Capture the cell that displays the provided text and extract its (x, y) central coordinate. 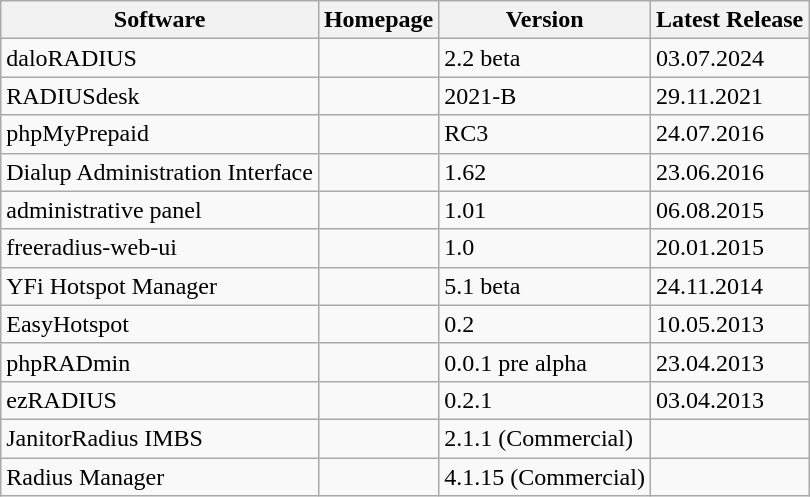
1.01 (545, 210)
Homepage (378, 20)
YFi Hotspot Manager (160, 286)
RADIUSdesk (160, 96)
administrative panel (160, 210)
EasyHotspot (160, 324)
2.1.1 (Commercial) (545, 438)
4.1.15 (Commercial) (545, 477)
Dialup Administration Interface (160, 172)
1.0 (545, 248)
0.2.1 (545, 400)
JanitorRadius IMBS (160, 438)
2.2 beta (545, 58)
03.07.2024 (729, 58)
20.01.2015 (729, 248)
phpMyPrepaid (160, 134)
0.0.1 pre alpha (545, 362)
RC3 (545, 134)
29.11.2021 (729, 96)
24.07.2016 (729, 134)
03.04.2013 (729, 400)
5.1 beta (545, 286)
24.11.2014 (729, 286)
0.2 (545, 324)
phpRADmin (160, 362)
1.62 (545, 172)
daloRADIUS (160, 58)
23.04.2013 (729, 362)
2021-B (545, 96)
06.08.2015 (729, 210)
Latest Release (729, 20)
23.06.2016 (729, 172)
Version (545, 20)
Radius Manager (160, 477)
10.05.2013 (729, 324)
ezRADIUS (160, 400)
freeradius-web-ui (160, 248)
Software (160, 20)
